Capture the cell that displays the provided text and extract its [X, Y] central coordinate. 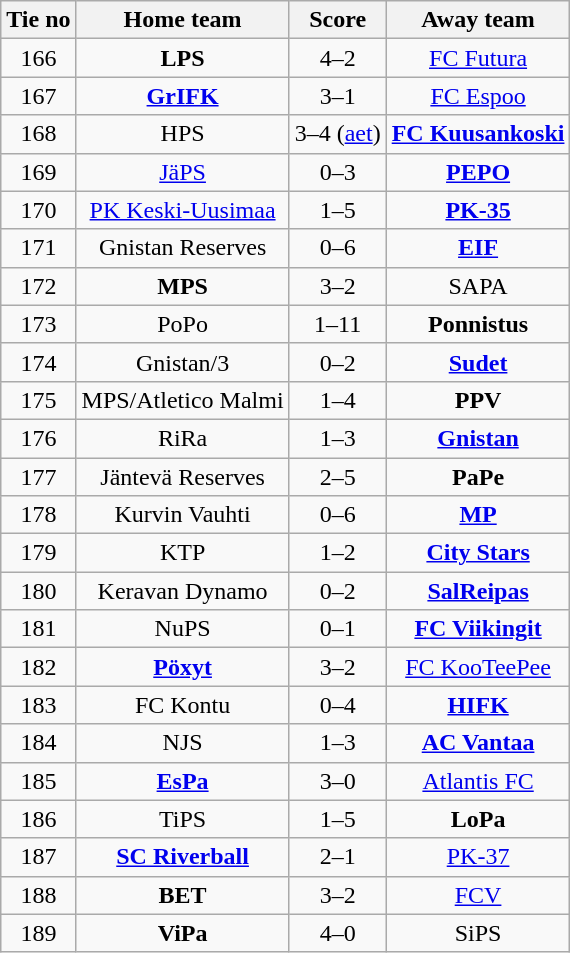
0–1 [338, 629]
MPS [182, 286]
4–2 [338, 58]
188 [38, 895]
170 [38, 210]
PK-37 [478, 857]
FC KooTeePee [478, 667]
Score [338, 20]
HPS [182, 134]
169 [38, 172]
Atlantis FC [478, 781]
HIFK [478, 705]
PK Keski-Uusimaa [182, 210]
2–1 [338, 857]
3–0 [338, 781]
181 [38, 629]
Pöxyt [182, 667]
MP [478, 515]
PK-35 [478, 210]
Jäntevä Reserves [182, 477]
RiRa [182, 438]
183 [38, 705]
FC Futura [478, 58]
SalReipas [478, 591]
177 [38, 477]
FC Viikingit [478, 629]
1–4 [338, 400]
168 [38, 134]
173 [38, 324]
175 [38, 400]
ViPa [182, 933]
Gnistan/3 [182, 362]
Gnistan [478, 438]
FCV [478, 895]
TiPS [182, 819]
SC Riverball [182, 857]
Away team [478, 20]
186 [38, 819]
166 [38, 58]
EsPa [182, 781]
SiPS [478, 933]
185 [38, 781]
NJS [182, 743]
179 [38, 553]
City Stars [478, 553]
167 [38, 96]
PPV [478, 400]
176 [38, 438]
GrIFK [182, 96]
Keravan Dynamo [182, 591]
3–1 [338, 96]
FC Espoo [478, 96]
NuPS [182, 629]
184 [38, 743]
189 [38, 933]
Kurvin Vauhti [182, 515]
AC Vantaa [478, 743]
Tie no [38, 20]
MPS/Atletico Malmi [182, 400]
172 [38, 286]
0–4 [338, 705]
2–5 [338, 477]
JäPS [182, 172]
187 [38, 857]
Ponnistus [478, 324]
PoPo [182, 324]
180 [38, 591]
1–11 [338, 324]
KTP [182, 553]
Home team [182, 20]
FC Kontu [182, 705]
4–0 [338, 933]
178 [38, 515]
174 [38, 362]
0–3 [338, 172]
LoPa [478, 819]
3–4 (aet) [338, 134]
FC Kuusankoski [478, 134]
BET [182, 895]
171 [38, 248]
1–2 [338, 553]
PaPe [478, 477]
182 [38, 667]
PEPO [478, 172]
EIF [478, 248]
Sudet [478, 362]
Gnistan Reserves [182, 248]
SAPA [478, 286]
LPS [182, 58]
